For the text-containing cell, return its midpoint in [x, y] coordinate format. 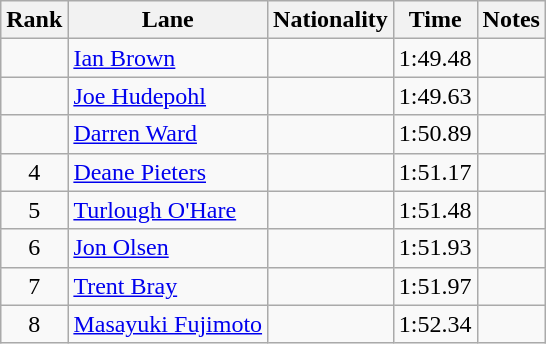
Time [435, 20]
Lane [168, 20]
1:50.89 [435, 134]
Turlough O'Hare [168, 210]
1:51.17 [435, 172]
1:51.48 [435, 210]
Rank [34, 20]
Nationality [331, 20]
Deane Pieters [168, 172]
8 [34, 324]
1:49.63 [435, 96]
Darren Ward [168, 134]
1:51.97 [435, 286]
Notes [511, 20]
5 [34, 210]
4 [34, 172]
Masayuki Fujimoto [168, 324]
Trent Bray [168, 286]
Jon Olsen [168, 248]
1:49.48 [435, 58]
6 [34, 248]
1:51.93 [435, 248]
Ian Brown [168, 58]
1:52.34 [435, 324]
7 [34, 286]
Joe Hudepohl [168, 96]
